Determine the [x, y] coordinate at the center of the cell enclosing the given text.  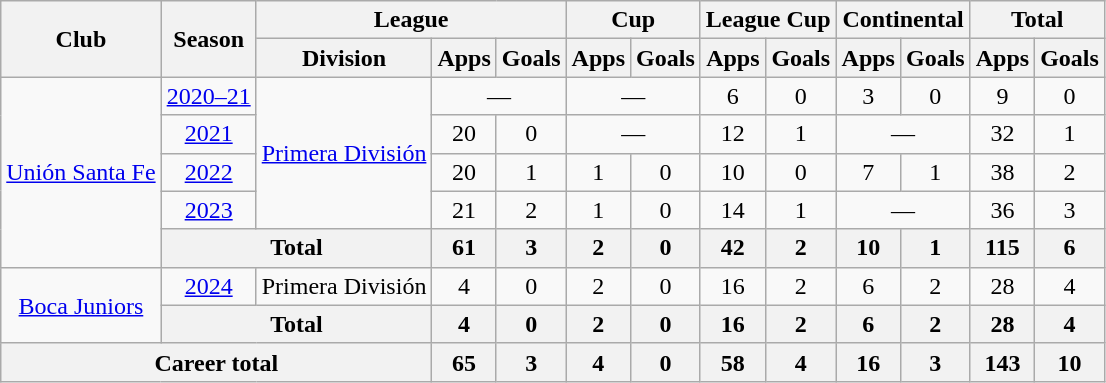
2020–21 [208, 96]
115 [1002, 248]
Club [81, 39]
7 [868, 172]
2022 [208, 172]
2023 [208, 210]
61 [464, 248]
League [411, 20]
2021 [208, 134]
143 [1002, 362]
League Cup [768, 20]
Cup [633, 20]
2024 [208, 286]
Unión Santa Fe [81, 172]
Division [344, 58]
Continental [903, 20]
14 [732, 210]
36 [1002, 210]
42 [732, 248]
65 [464, 362]
12 [732, 134]
Career total [216, 362]
Season [208, 39]
Boca Juniors [81, 305]
21 [464, 210]
58 [732, 362]
32 [1002, 134]
9 [1002, 96]
38 [1002, 172]
